For the text-containing cell, return its midpoint in [X, Y] coordinate format. 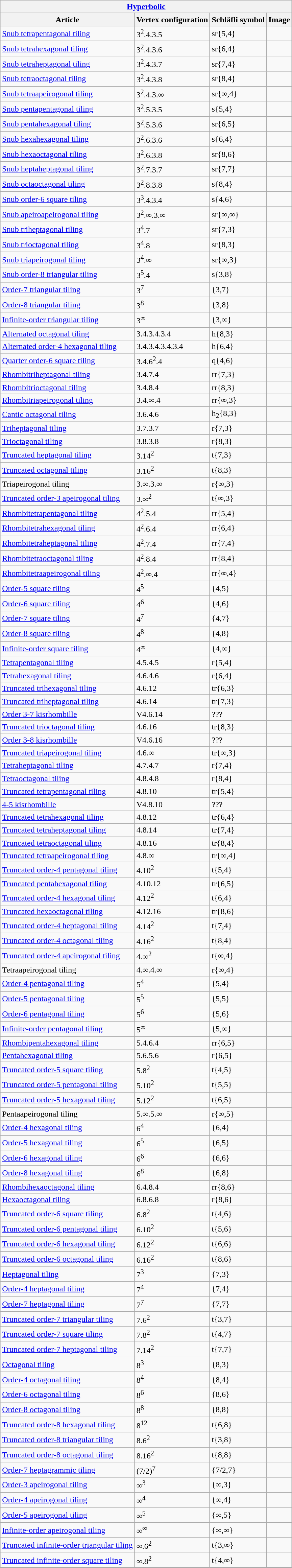
42.6.4 [172, 528]
t{6,4} [238, 897]
rr{7,3} [238, 375]
t{3,7} [238, 1319]
4.6.12 [172, 688]
4.8.4.8 [172, 778]
32.6.3.6 [172, 139]
V4.6.16 [172, 740]
{3,∞} [238, 320]
Truncated order-7 square tiling [68, 1334]
sr{∞,∞} [238, 214]
{8,3} [238, 1364]
{7,7} [238, 1304]
Truncated order-5 square tiling [68, 1070]
4.8.10 [172, 791]
Rhombipentahexagonal tiling [68, 1043]
4.5.4.5 [172, 663]
32.4.3.∞ [172, 94]
Order-4 hexagonal tiling [68, 1128]
4.6.4.6 [172, 676]
Rhombihexaoctagonal tiling [68, 1187]
Order-5 hexagonal tiling [68, 1143]
3.8.3.8 [172, 441]
Order 3-7 kisrhombille [68, 714]
Hyperbolic [146, 7]
s{3,8} [238, 275]
{4,5} [238, 588]
sr{∞,4} [238, 94]
sr{7,3} [238, 229]
6.82 [172, 1214]
tr{6,4} [238, 817]
3.7.3.7 [172, 428]
Snub tetrapentagonal tiling [68, 34]
s{5,4} [238, 109]
34.∞ [172, 260]
Schläfli symbol [238, 20]
Rhombitriheptagonal tiling [68, 375]
sr{8,3} [238, 245]
Order-4 apeirogonal tiling [68, 1500]
{4,∞} [238, 649]
Order-8 square tiling [68, 634]
rr{7,4} [238, 543]
5.102 [172, 1085]
66 [172, 1158]
V4.6.14 [172, 714]
65 [172, 1143]
Truncated order-8 triangular tiling [68, 1440]
4.8.14 [172, 830]
Snub pentapentagonal tiling [68, 109]
s{8,4} [238, 184]
5.∞.5.∞ [172, 1114]
32.7.3.7 [172, 169]
Snub tetraoctagonal tiling [68, 79]
3.4.62.4 [172, 360]
t{3,8} [238, 1440]
8.62 [172, 1440]
sr{7,7} [238, 169]
Tetrahexagonal tiling [68, 676]
32.4.3.6 [172, 49]
Snub octaoctagonal tiling [68, 184]
74 [172, 1289]
83 [172, 1364]
32.∞.3.∞ [172, 214]
42.7.4 [172, 543]
Order-7 heptagonal tiling [68, 1304]
Truncated trihexagonal tiling [68, 688]
8.162 [172, 1455]
h{6,4} [238, 347]
r{8,6} [238, 1200]
t{8,6} [238, 1259]
Truncated order-8 octagonal tiling [68, 1455]
t{∞,4} [238, 956]
Pentahexagonal tiling [68, 1056]
Infinite-order pentagonal tiling [68, 1029]
Snub tetraheptagonal tiling [68, 64]
Truncated tetraoctagonal tiling [68, 843]
6.122 [172, 1244]
Infinite-order apeirogonal tiling [68, 1530]
Truncated tetrapentagonal tiling [68, 791]
4.10.12 [172, 884]
3.4.8.4 [172, 388]
Snub triheptagonal tiling [68, 229]
Truncated order-4 hexagonal tiling [68, 897]
tr{7,4} [238, 830]
3.4.7.4 [172, 375]
s{6,4} [238, 139]
Article [68, 20]
{7,3} [238, 1274]
68 [172, 1173]
Truncated trioctagonal tiling [68, 727]
Snub order-8 triangular tiling [68, 275]
tr{5,4} [238, 791]
3.6.4.6 [172, 414]
Truncated tetraheptagonal tiling [68, 830]
tr{7,3} [238, 701]
42.8.4 [172, 559]
Snub triapeirogonal tiling [68, 260]
{8,4} [238, 1380]
Tetrapentagonal tiling [68, 663]
32.6.3.8 [172, 154]
Order-6 octagonal tiling [68, 1395]
Tetraoctagonal tiling [68, 778]
tr{6,3} [238, 688]
Truncated tetrahexagonal tiling [68, 817]
{5,∞} [238, 1029]
{8,8} [238, 1409]
32.5.3.5 [172, 109]
r{7,3} [238, 428]
t{8,3} [238, 470]
Order-7 heptagrammic tiling [68, 1470]
Cantic octagonal tiling [68, 414]
Snub apeiroapeirogonal tiling [68, 214]
34.7 [172, 229]
88 [172, 1409]
t{4,5} [238, 1070]
Vertex configuration [172, 20]
Snub trioctagonal tiling [68, 245]
t{5,6} [238, 1229]
56 [172, 1014]
3.4.∞.4 [172, 400]
4.∞.4.∞ [172, 969]
Order-6 square tiling [68, 603]
Order-7 square tiling [68, 619]
r{5,4} [238, 663]
tr{∞,4} [238, 856]
Truncated order-4 heptagonal tiling [68, 926]
42.5.4 [172, 513]
∞4 [172, 1500]
Trioctagonal tiling [68, 441]
t{6,6} [238, 1244]
3.162 [172, 470]
sr{8,6} [238, 154]
4.8.16 [172, 843]
{∞,3} [238, 1485]
tr{8,6} [238, 912]
{8,6} [238, 1395]
rr{6,5} [238, 1043]
h2{8,3} [238, 414]
6.102 [172, 1229]
Truncated infinite-order triangular tiling [68, 1545]
Truncated pentahexagonal tiling [68, 884]
84 [172, 1380]
4.8.12 [172, 817]
Alternated order-4 hexagonal tiling [68, 347]
r{7,4} [238, 766]
Truncated triapeirogonal tiling [68, 753]
t{7,7} [238, 1349]
Truncated order-6 octagonal tiling [68, 1259]
3.∞.3.∞ [172, 484]
s{4,6} [238, 200]
Infinite-order square tiling [68, 649]
7.142 [172, 1349]
45 [172, 588]
Snub pentahexagonal tiling [68, 124]
4.12.16 [172, 912]
t{3,∞} [238, 1545]
sr{7,4} [238, 64]
Snub order-6 square tiling [68, 200]
{7/2,7} [238, 1470]
r{6,4} [238, 676]
Snub heptaheptagonal tiling [68, 169]
q{4,6} [238, 360]
Snub hexaoctagonal tiling [68, 154]
Alternated octagonal tiling [68, 334]
Order-6 pentagonal tiling [68, 1014]
42.∞.4 [172, 574]
4.142 [172, 926]
V4.8.10 [172, 804]
6.162 [172, 1259]
sr{5,4} [238, 34]
Order-7 triangular tiling [68, 289]
Order-4 octagonal tiling [68, 1380]
{7,4} [238, 1289]
4.162 [172, 941]
4∞ [172, 649]
Truncated order-3 apeirogonal tiling [68, 498]
t{4,6} [238, 1214]
46 [172, 603]
rr{5,4} [238, 513]
Truncated order-4 pentagonal tiling [68, 870]
Rhombitetraheptagonal tiling [68, 543]
Order-5 apeirogonal tiling [68, 1515]
Order-3 apeirogonal tiling [68, 1485]
r{8,3} [238, 441]
Truncated order-4 apeirogonal tiling [68, 956]
sr{8,4} [238, 79]
sr{6,5} [238, 124]
Truncated order-6 hexagonal tiling [68, 1244]
Truncated order-5 hexagonal tiling [68, 1100]
55 [172, 999]
32.5.3.6 [172, 124]
Rhombitetraapeirogonal tiling [68, 574]
Snub hexahexagonal tiling [68, 139]
7.82 [172, 1334]
33.4.3.4 [172, 200]
7.62 [172, 1319]
6.4.8.4 [172, 1187]
∞3 [172, 1485]
38 [172, 305]
{4,6} [238, 603]
t{7,3} [238, 455]
37 [172, 289]
{3,7} [238, 289]
Order-8 octagonal tiling [68, 1409]
5∞ [172, 1029]
{6,5} [238, 1143]
t{5,4} [238, 870]
{5,6} [238, 1014]
Truncated triheptagonal tiling [68, 701]
r{∞,4} [238, 969]
5.82 [172, 1070]
Image [279, 20]
47 [172, 619]
Truncated order-6 square tiling [68, 1214]
∞.82 [172, 1560]
{4,8} [238, 634]
4.8.∞ [172, 856]
5.6.5.6 [172, 1056]
{5,4} [238, 984]
Order 3-8 kisrhombille [68, 740]
r{8,4} [238, 778]
Order-4 pentagonal tiling [68, 984]
Truncated order-5 pentagonal tiling [68, 1085]
Truncated order-7 heptagonal tiling [68, 1349]
t{8,8} [238, 1455]
35.4 [172, 275]
sr{6,4} [238, 49]
{∞,5} [238, 1515]
{6,6} [238, 1158]
r{6,5} [238, 1056]
3.∞2 [172, 498]
4.∞2 [172, 956]
t{6,8} [238, 1425]
tr{8,3} [238, 727]
sr{∞,3} [238, 260]
812 [172, 1425]
{3,8} [238, 305]
h{8,3} [238, 334]
Triheptagonal tiling [68, 428]
Hexaoctagonal tiling [68, 1200]
3∞ [172, 320]
t{7,4} [238, 926]
48 [172, 634]
Truncated heptagonal tiling [68, 455]
t{4,7} [238, 1334]
t{4,∞} [238, 1560]
rr{8,6} [238, 1187]
t{5,5} [238, 1085]
Order-4 heptagonal tiling [68, 1289]
{4,7} [238, 619]
tr{∞,3} [238, 753]
rr{8,4} [238, 559]
Order-8 triangular tiling [68, 305]
64 [172, 1128]
r{∞,5} [238, 1114]
Truncated octagonal tiling [68, 470]
4.6.14 [172, 701]
Heptagonal tiling [68, 1274]
{6,8} [238, 1173]
86 [172, 1395]
Octagonal tiling [68, 1364]
{∞,∞} [238, 1530]
tr{6,5} [238, 884]
Rhombitriapeirogonal tiling [68, 400]
3.4.3.4.3.4 [172, 334]
Rhombitetrapentagonal tiling [68, 513]
Truncated order-8 hexagonal tiling [68, 1425]
Order-5 square tiling [68, 588]
4-5 kisrhombille [68, 804]
4.7.4.7 [172, 766]
tr{8,4} [238, 843]
34.8 [172, 245]
t{∞,3} [238, 498]
4.102 [172, 870]
Rhombitetrahexagonal tiling [68, 528]
Order-8 hexagonal tiling [68, 1173]
Order-5 pentagonal tiling [68, 999]
6.8.6.8 [172, 1200]
4.122 [172, 897]
5.4.6.4 [172, 1043]
77 [172, 1304]
Truncated order-6 pentagonal tiling [68, 1229]
{∞,4} [238, 1500]
Rhombitetraoctagonal tiling [68, 559]
73 [172, 1274]
t{8,4} [238, 941]
54 [172, 984]
rr{6,4} [238, 528]
rr{∞,4} [238, 574]
Truncated order-7 triangular tiling [68, 1319]
rr{∞,3} [238, 400]
3.142 [172, 455]
∞∞ [172, 1530]
32.4.3.7 [172, 64]
{5,5} [238, 999]
Truncated hexaoctagonal tiling [68, 912]
Snub tetraapeirogonal tiling [68, 94]
3.4.3.4.3.4.3.4 [172, 347]
Order-6 hexagonal tiling [68, 1158]
Tetraheptagonal tiling [68, 766]
t{6,5} [238, 1100]
(7/2)7 [172, 1470]
5.122 [172, 1100]
{6,4} [238, 1128]
Truncated tetraapeirogonal tiling [68, 856]
rr{8,3} [238, 388]
32.8.3.8 [172, 184]
∞5 [172, 1515]
Tetraapeirogonal tiling [68, 969]
4.6.∞ [172, 753]
r{∞,3} [238, 484]
Snub tetrahexagonal tiling [68, 49]
Truncated infinite-order square tiling [68, 1560]
Rhombitrioctagonal tiling [68, 388]
Quarter order-6 square tiling [68, 360]
∞.62 [172, 1545]
32.4.3.5 [172, 34]
Infinite-order triangular tiling [68, 320]
Pentaapeirogonal tiling [68, 1114]
32.4.3.8 [172, 79]
4.6.16 [172, 727]
Truncated order-4 octagonal tiling [68, 941]
Triapeirogonal tiling [68, 484]
